Find where the given text appears and provide that cell's center as (X, Y) coordinate. 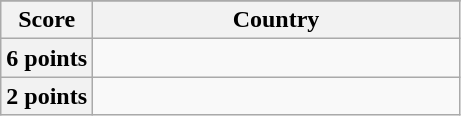
Country (276, 20)
6 points (47, 58)
Score (47, 20)
2 points (47, 96)
